Find where the given text appears and provide that cell's center as (X, Y) coordinate. 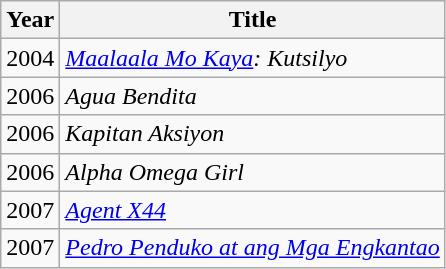
Pedro Penduko at ang Mga Engkantao (252, 248)
2004 (30, 58)
Kapitan Aksiyon (252, 134)
Maalaala Mo Kaya: Kutsilyo (252, 58)
Alpha Omega Girl (252, 172)
Title (252, 20)
Agua Bendita (252, 96)
Agent X44 (252, 210)
Year (30, 20)
